Locate the cell with the specified text and output its [x, y] center coordinate. 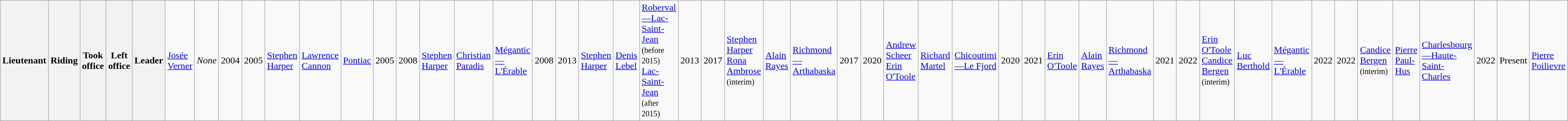
Pontiac [357, 61]
Josée Verner [180, 61]
Present [1513, 61]
Erin O'TooleCandice Bergen (interim) [1217, 61]
Roberval—Lac-Saint-Jean (before 2015)Lac-Saint-Jean (after 2015) [659, 61]
2004 [230, 61]
Left office [119, 61]
Christian Paradis [473, 61]
Andrew ScheerErin O'Toole [901, 61]
Charlesbourg—Haute-Saint-Charles [1447, 61]
Stephen HarperRona Ambrose (interim) [744, 61]
Lieutenant [24, 61]
Lawrence Cannon [320, 61]
None [207, 61]
Candice Bergen (interim) [1375, 61]
Riding [64, 61]
Chicoutimi—Le Fjord [975, 61]
Leader [149, 61]
Erin O'Toole [1062, 61]
Took office [93, 61]
Pierre Paul-Hus [1406, 61]
Richard Martel [935, 61]
Denis Lebel [626, 61]
Pierre Poilievre [1548, 61]
Luc Berthold [1253, 61]
